Return the [x, y] coordinate for the center point of the cell that contains the specified text.  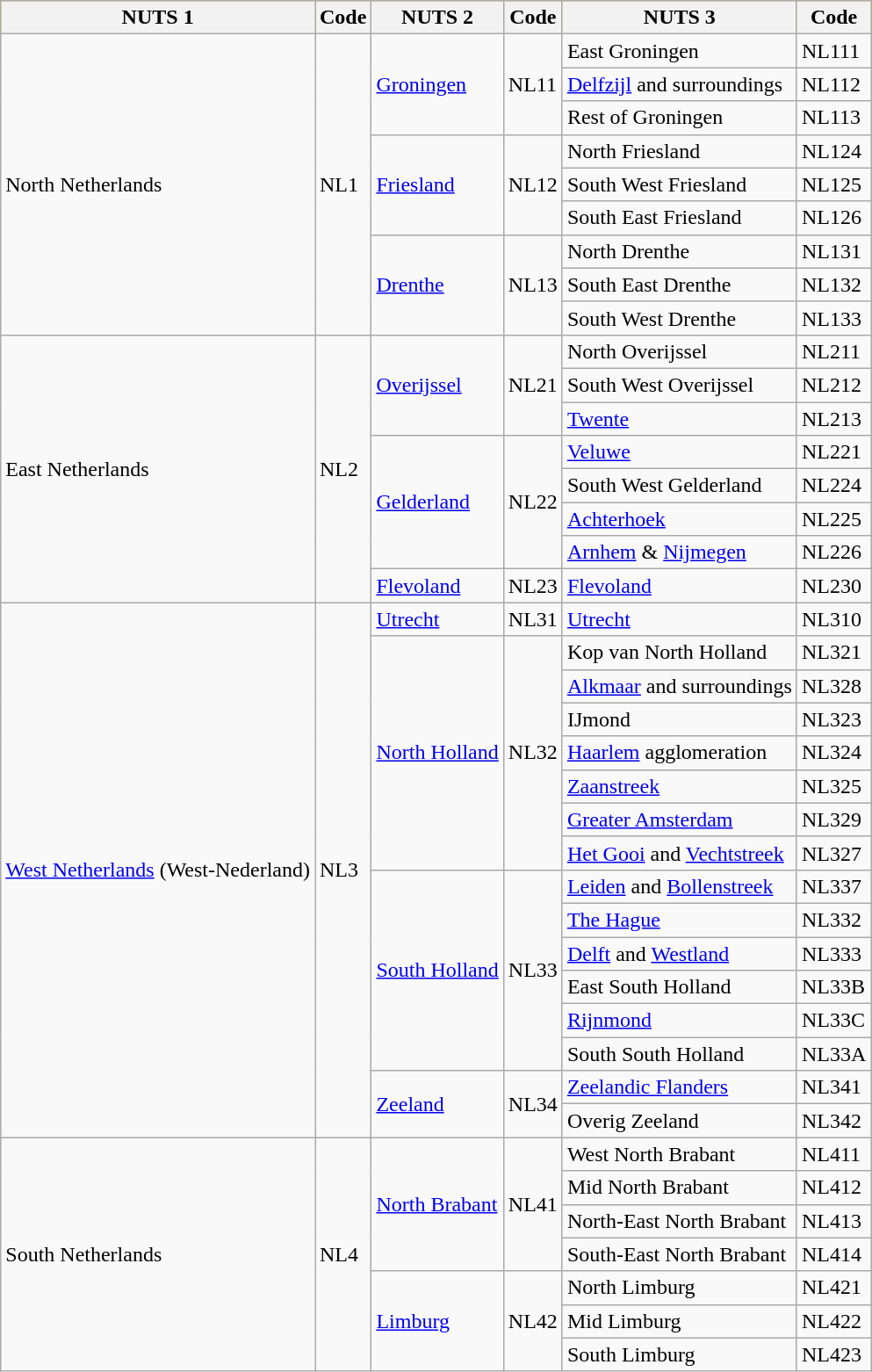
Delft and Westland [680, 953]
NL125 [833, 184]
West Netherlands (West-Nederland) [158, 870]
North Drenthe [680, 251]
NL212 [833, 385]
NL413 [833, 1221]
South South Holland [680, 1054]
NL4 [342, 1254]
Overig Zeeland [680, 1121]
NL327 [833, 853]
The Hague [680, 920]
NL132 [833, 285]
NL31 [532, 619]
NUTS 3 [680, 18]
South Limburg [680, 1354]
NL1 [342, 184]
Kop van North Holland [680, 653]
North Overijssel [680, 351]
South West Overijssel [680, 385]
NL33A [833, 1054]
East Netherlands [158, 468]
Overijssel [437, 385]
NL32 [532, 753]
NL22 [532, 502]
NL328 [833, 686]
NL113 [833, 118]
NL337 [833, 886]
Arnhem & Nijmegen [680, 552]
Haarlem agglomeration [680, 753]
NL12 [532, 184]
North Holland [437, 753]
NL225 [833, 519]
NL411 [833, 1154]
Greater Amsterdam [680, 820]
South West Gelderland [680, 486]
NL421 [833, 1288]
Mid Limburg [680, 1321]
Zeeland [437, 1104]
NL33 [532, 970]
Delfzijl and surroundings [680, 84]
Het Gooi and Vechtstreek [680, 853]
Mid North Brabant [680, 1188]
Drenthe [437, 285]
Twente [680, 419]
North Limburg [680, 1288]
West North Brabant [680, 1154]
NL224 [833, 486]
IJmond [680, 719]
NL342 [833, 1121]
NL133 [833, 318]
NL131 [833, 251]
North Brabant [437, 1204]
North Netherlands [158, 184]
NL213 [833, 419]
NL112 [833, 84]
South East Drenthe [680, 285]
Zeelandic Flanders [680, 1087]
NL323 [833, 719]
NL3 [342, 870]
NL33B [833, 987]
Achterhoek [680, 519]
East Groningen [680, 51]
Limburg [437, 1321]
NL23 [532, 586]
NL124 [833, 151]
NL341 [833, 1087]
NL321 [833, 653]
North-East North Brabant [680, 1221]
NL211 [833, 351]
South West Drenthe [680, 318]
Leiden and Bollenstreek [680, 886]
NL412 [833, 1188]
NL111 [833, 51]
NL230 [833, 586]
NL423 [833, 1354]
NL33C [833, 1021]
NL42 [532, 1321]
NL226 [833, 552]
South Netherlands [158, 1254]
NL34 [532, 1104]
East South Holland [680, 987]
South East Friesland [680, 218]
Friesland [437, 184]
South West Friesland [680, 184]
NL324 [833, 753]
Rijnmond [680, 1021]
South-East North Brabant [680, 1254]
NL221 [833, 452]
Zaanstreek [680, 786]
NL11 [532, 84]
NL13 [532, 285]
NL414 [833, 1254]
Gelderland [437, 502]
Rest of Groningen [680, 118]
Alkmaar and surroundings [680, 686]
NL21 [532, 385]
Veluwe [680, 452]
NL325 [833, 786]
NUTS 1 [158, 18]
NL329 [833, 820]
North Friesland [680, 151]
NL2 [342, 468]
NL41 [532, 1204]
NL422 [833, 1321]
South Holland [437, 970]
NL126 [833, 218]
Groningen [437, 84]
NL332 [833, 920]
NL310 [833, 619]
NUTS 2 [437, 18]
NL333 [833, 953]
